Scan for the cell matching the given text and deliver its (X, Y) coordinate at center. 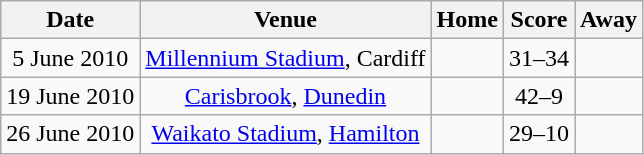
Away (609, 20)
19 June 2010 (70, 96)
Venue (286, 20)
Home (467, 20)
42–9 (538, 96)
Millennium Stadium, Cardiff (286, 58)
Score (538, 20)
29–10 (538, 134)
5 June 2010 (70, 58)
Date (70, 20)
26 June 2010 (70, 134)
Carisbrook, Dunedin (286, 96)
Waikato Stadium, Hamilton (286, 134)
31–34 (538, 58)
